Find where the given text appears and provide that cell's center as (x, y) coordinate. 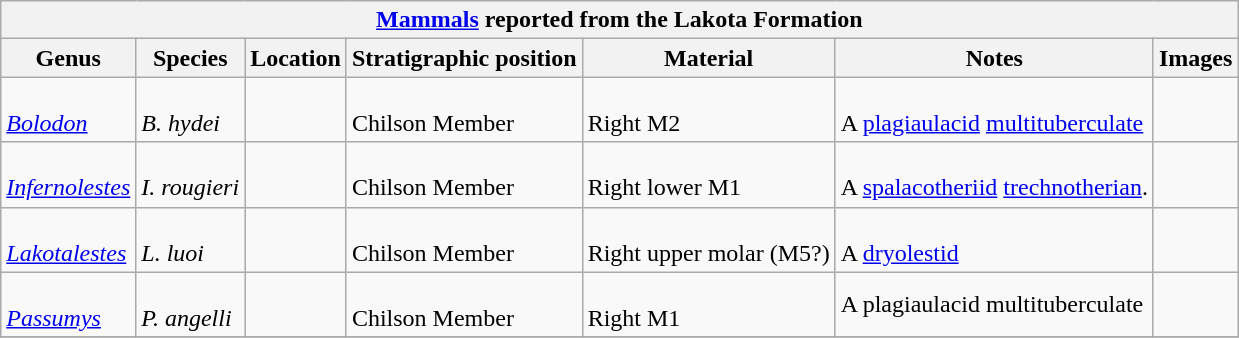
Bolodon (68, 110)
Right M1 (708, 304)
Mammals reported from the Lakota Formation (620, 20)
B. hydei (190, 110)
Right upper molar (M5?) (708, 240)
Location (296, 58)
Right M2 (708, 110)
Infernolestes (68, 174)
Images (1195, 58)
I. rougieri (190, 174)
Species (190, 58)
L. luoi (190, 240)
Genus (68, 58)
Right lower M1 (708, 174)
Notes (994, 58)
Passumys (68, 304)
P. angelli (190, 304)
Stratigraphic position (464, 58)
A dryolestid (994, 240)
A spalacotheriid trechnotherian. (994, 174)
Material (708, 58)
Lakotalestes (68, 240)
